From the cell containing the given text, extract its center point as [x, y] coordinate. 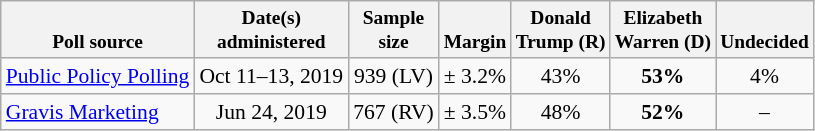
Samplesize [394, 30]
Jun 24, 2019 [271, 112]
Margin [475, 30]
– [765, 112]
53% [662, 76]
48% [560, 112]
43% [560, 76]
52% [662, 112]
939 (LV) [394, 76]
ElizabethWarren (D) [662, 30]
Undecided [765, 30]
4% [765, 76]
DonaldTrump (R) [560, 30]
± 3.2% [475, 76]
Poll source [98, 30]
Gravis Marketing [98, 112]
± 3.5% [475, 112]
Oct 11–13, 2019 [271, 76]
Date(s)administered [271, 30]
767 (RV) [394, 112]
Public Policy Polling [98, 76]
